Determine the [X, Y] coordinate at the center of the cell enclosing the given text.  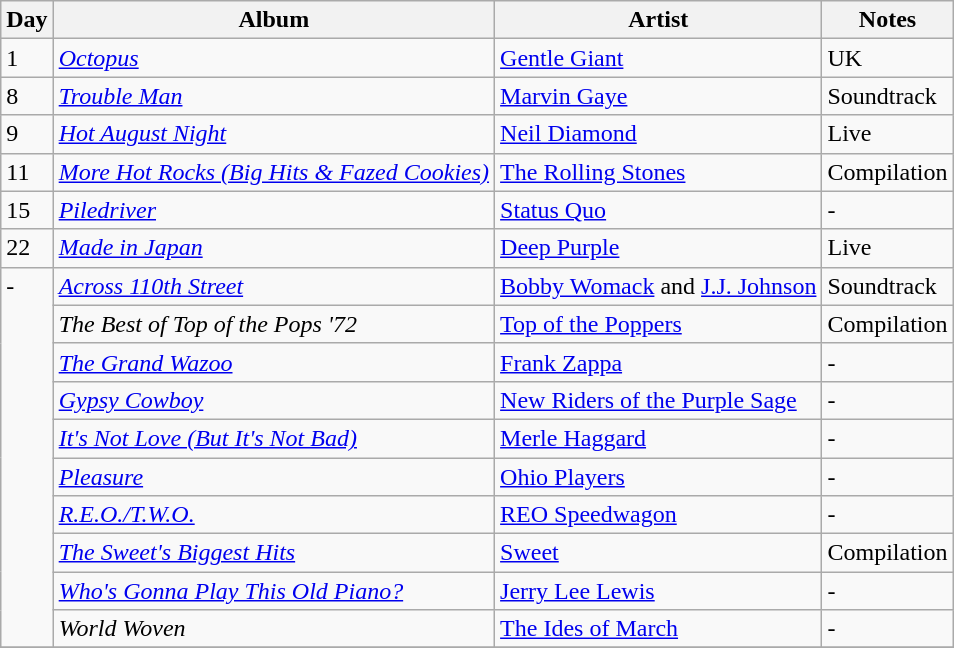
Ohio Players [658, 477]
The Ides of March [658, 629]
UK [888, 58]
REO Speedwagon [658, 515]
Deep Purple [658, 248]
15 [27, 210]
Pleasure [274, 477]
Octopus [274, 58]
9 [27, 134]
Artist [658, 20]
The Sweet's Biggest Hits [274, 553]
11 [27, 172]
Across 110th Street [274, 286]
Bobby Womack and J.J. Johnson [658, 286]
Neil Diamond [658, 134]
Gypsy Cowboy [274, 400]
It's Not Love (But It's Not Bad) [274, 438]
Marvin Gaye [658, 96]
Jerry Lee Lewis [658, 591]
The Best of Top of the Pops '72 [274, 324]
More Hot Rocks (Big Hits & Fazed Cookies) [274, 172]
Made in Japan [274, 248]
Who's Gonna Play This Old Piano? [274, 591]
New Riders of the Purple Sage [658, 400]
Trouble Man [274, 96]
The Rolling Stones [658, 172]
R.E.O./T.W.O. [274, 515]
Gentle Giant [658, 58]
Notes [888, 20]
1 [27, 58]
Album [274, 20]
Sweet [658, 553]
Hot August Night [274, 134]
Merle Haggard [658, 438]
22 [27, 248]
Frank Zappa [658, 362]
Status Quo [658, 210]
Day [27, 20]
Piledriver [274, 210]
World Woven [274, 629]
Top of the Poppers [658, 324]
The Grand Wazoo [274, 362]
8 [27, 96]
